Find where the given text appears and provide that cell's center as [X, Y] coordinate. 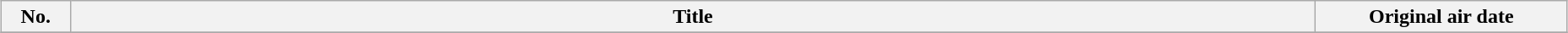
Title [693, 17]
No. [35, 17]
Original air date [1441, 17]
